Return (X, Y) of the center of cell containing provided text 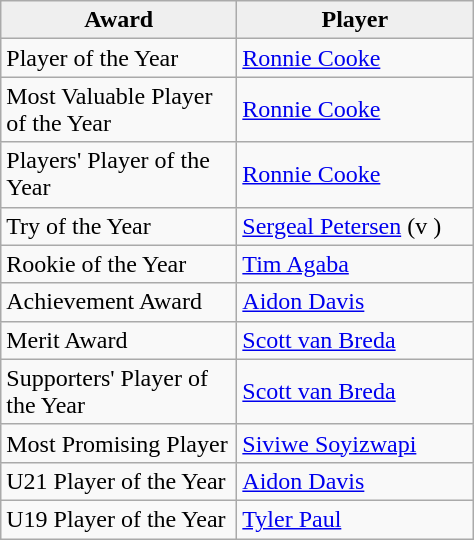
U19 Player of the Year (119, 519)
Tim Agaba (355, 264)
Most Valuable Player of the Year (119, 110)
Try of the Year (119, 226)
Supporters' Player of the Year (119, 392)
Siviwe Soyizwapi (355, 443)
Achievement Award (119, 302)
Most Promising Player (119, 443)
Sergeal Petersen (v ) (355, 226)
Player of the Year (119, 58)
Tyler Paul (355, 519)
Merit Award (119, 340)
Award (119, 20)
Rookie of the Year (119, 264)
Players' Player of the Year (119, 174)
U21 Player of the Year (119, 481)
Player (355, 20)
